Detect which cell encompasses the target text, then output its [x, y] center coordinate. 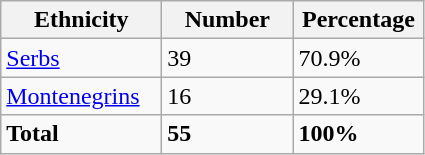
70.9% [358, 58]
100% [358, 134]
Number [228, 20]
Total [82, 134]
Ethnicity [82, 20]
Montenegrins [82, 96]
29.1% [358, 96]
16 [228, 96]
39 [228, 58]
Serbs [82, 58]
55 [228, 134]
Percentage [358, 20]
